Extract the (X, Y) coordinate from the center of the cell holding the provided text.  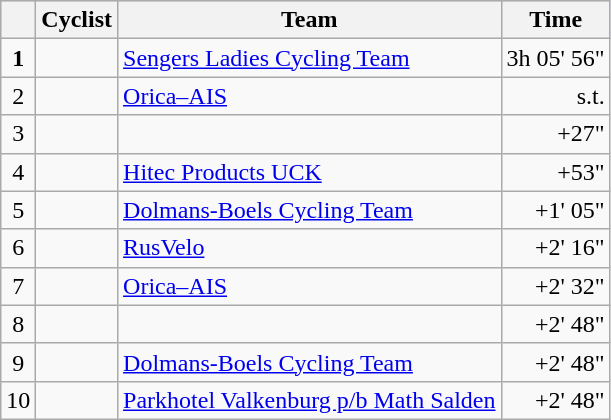
2 (18, 96)
3h 05' 56" (556, 58)
+2' 16" (556, 248)
10 (18, 400)
3 (18, 134)
Sengers Ladies Cycling Team (310, 58)
5 (18, 210)
Team (310, 20)
4 (18, 172)
+53" (556, 172)
Hitec Products UCK (310, 172)
7 (18, 286)
1 (18, 58)
9 (18, 362)
Cyclist (77, 20)
6 (18, 248)
Parkhotel Valkenburg p/b Math Salden (310, 400)
+1' 05" (556, 210)
8 (18, 324)
RusVelo (310, 248)
Time (556, 20)
s.t. (556, 96)
+27" (556, 134)
+2' 32" (556, 286)
